Scan for the cell matching the given text and deliver its [X, Y] coordinate at center. 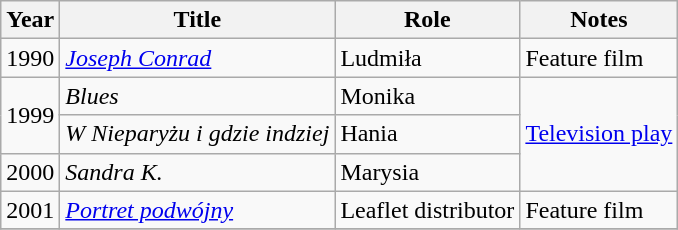
Hania [428, 134]
Leaflet distributor [428, 210]
1999 [30, 115]
Monika [428, 96]
Television play [599, 134]
W Nieparyżu i gdzie indziej [198, 134]
Ludmiła [428, 58]
Joseph Conrad [198, 58]
2000 [30, 172]
Notes [599, 20]
Portret podwójny [198, 210]
1990 [30, 58]
Blues [198, 96]
Sandra K. [198, 172]
2001 [30, 210]
Role [428, 20]
Year [30, 20]
Marysia [428, 172]
Title [198, 20]
